Provide the (x, y) coordinate of the cell's center where the given text is located.  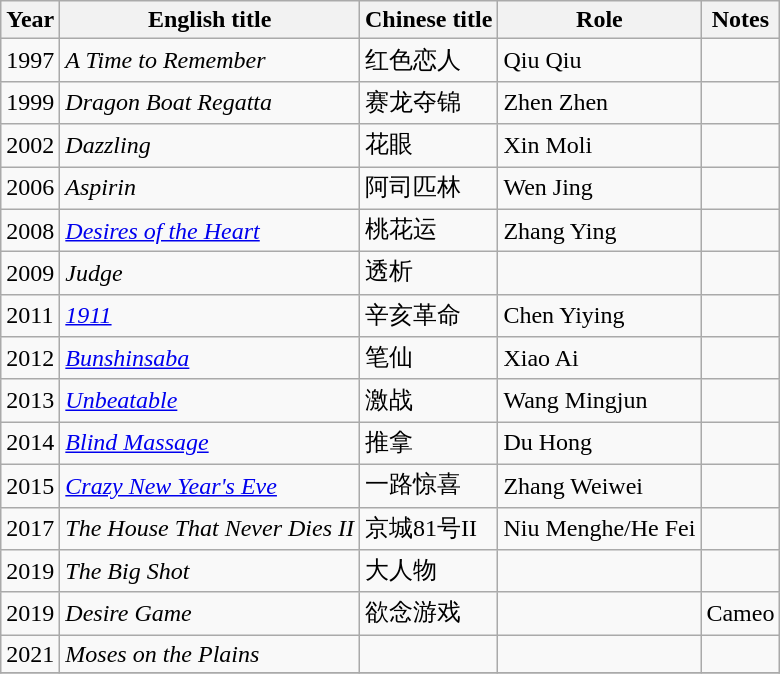
2014 (30, 444)
花眼 (429, 146)
Year (30, 20)
Unbeatable (210, 400)
2017 (30, 528)
Zhang Ying (600, 230)
Chinese title (429, 20)
Xiao Ai (600, 358)
2015 (30, 486)
Crazy New Year's Eve (210, 486)
Zhang Weiwei (600, 486)
Wang Mingjun (600, 400)
Blind Massage (210, 444)
红色恋人 (429, 60)
一路惊喜 (429, 486)
赛龙夺锦 (429, 102)
Qiu Qiu (600, 60)
The House That Never Dies II (210, 528)
Wen Jing (600, 188)
1911 (210, 316)
推拿 (429, 444)
Bunshinsaba (210, 358)
桃花运 (429, 230)
English title (210, 20)
Aspirin (210, 188)
欲念游戏 (429, 614)
2009 (30, 274)
激战 (429, 400)
2002 (30, 146)
Moses on the Plains (210, 654)
2011 (30, 316)
Du Hong (600, 444)
2013 (30, 400)
阿司匹林 (429, 188)
辛亥革命 (429, 316)
Chen Yiying (600, 316)
Xin Moli (600, 146)
2021 (30, 654)
Niu Menghe/He Fei (600, 528)
Zhen Zhen (600, 102)
Dragon Boat Regatta (210, 102)
Notes (740, 20)
笔仙 (429, 358)
The Big Shot (210, 572)
Dazzling (210, 146)
Desire Game (210, 614)
Role (600, 20)
A Time to Remember (210, 60)
Cameo (740, 614)
透析 (429, 274)
京城81号II (429, 528)
1999 (30, 102)
大人物 (429, 572)
Judge (210, 274)
2006 (30, 188)
2012 (30, 358)
1997 (30, 60)
2008 (30, 230)
Desires of the Heart (210, 230)
